Find where the given text appears and provide that cell's center as (X, Y) coordinate. 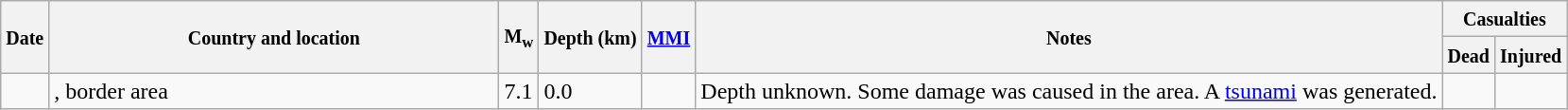
7.1 (519, 91)
Depth unknown. Some damage was caused in the area. A tsunami was generated. (1069, 91)
0.0 (590, 91)
Date (25, 37)
Casualties (1505, 19)
Notes (1069, 37)
Mw (519, 37)
Injured (1531, 55)
Dead (1469, 55)
Depth (km) (590, 37)
Country and location (274, 37)
MMI (669, 37)
, border area (274, 91)
